Locate the cell with the specified text and output its (X, Y) center coordinate. 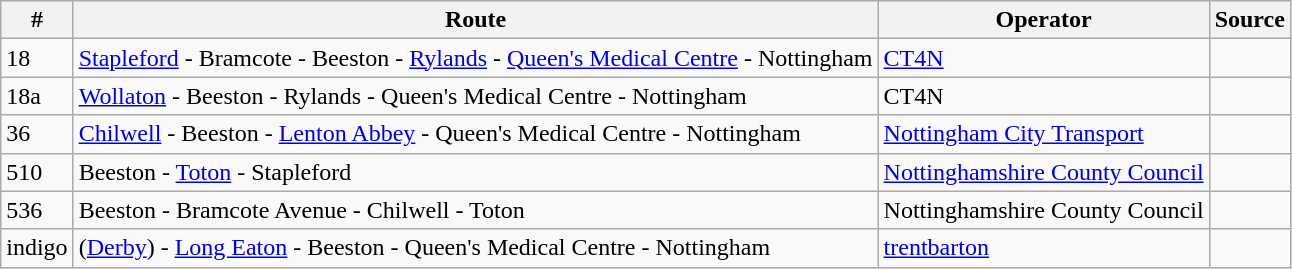
Wollaton - Beeston - Rylands - Queen's Medical Centre - Nottingham (476, 96)
510 (37, 172)
Stapleford - Bramcote - Beeston - Rylands - Queen's Medical Centre - Nottingham (476, 58)
Nottingham City Transport (1044, 134)
trentbarton (1044, 248)
(Derby) - Long Eaton - Beeston - Queen's Medical Centre - Nottingham (476, 248)
18 (37, 58)
# (37, 20)
Route (476, 20)
18a (37, 96)
536 (37, 210)
Source (1250, 20)
Beeston - Bramcote Avenue - Chilwell - Toton (476, 210)
Chilwell - Beeston - Lenton Abbey - Queen's Medical Centre - Nottingham (476, 134)
36 (37, 134)
indigo (37, 248)
Beeston - Toton - Stapleford (476, 172)
Operator (1044, 20)
